Return the (x, y) coordinate for the center point of the cell that contains the specified text.  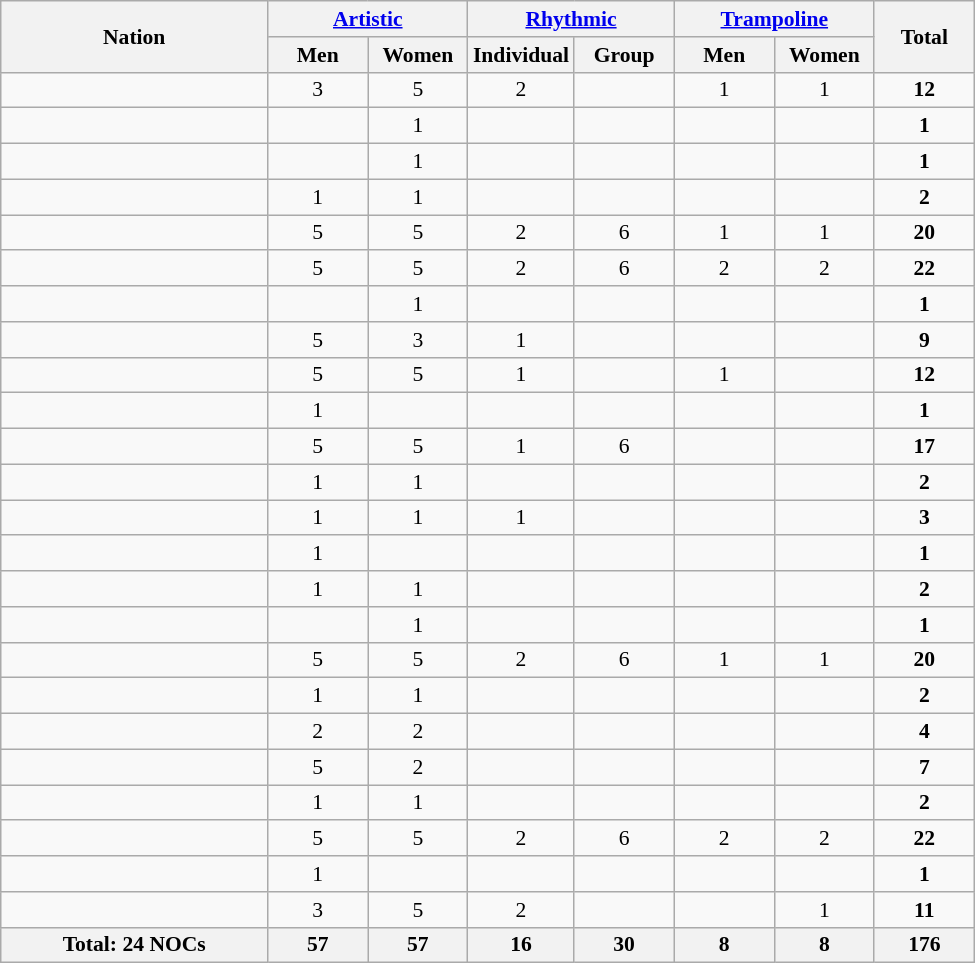
Rhythmic (571, 19)
Trampoline (774, 19)
11 (924, 910)
Individual (521, 55)
7 (924, 767)
Total (924, 36)
Total: 24 NOCs (134, 945)
176 (924, 945)
4 (924, 732)
9 (924, 340)
Nation (134, 36)
30 (624, 945)
17 (924, 447)
Artistic (368, 19)
Group (624, 55)
16 (521, 945)
